Search for the cell housing the specified text and yield its (X, Y) center coordinate. 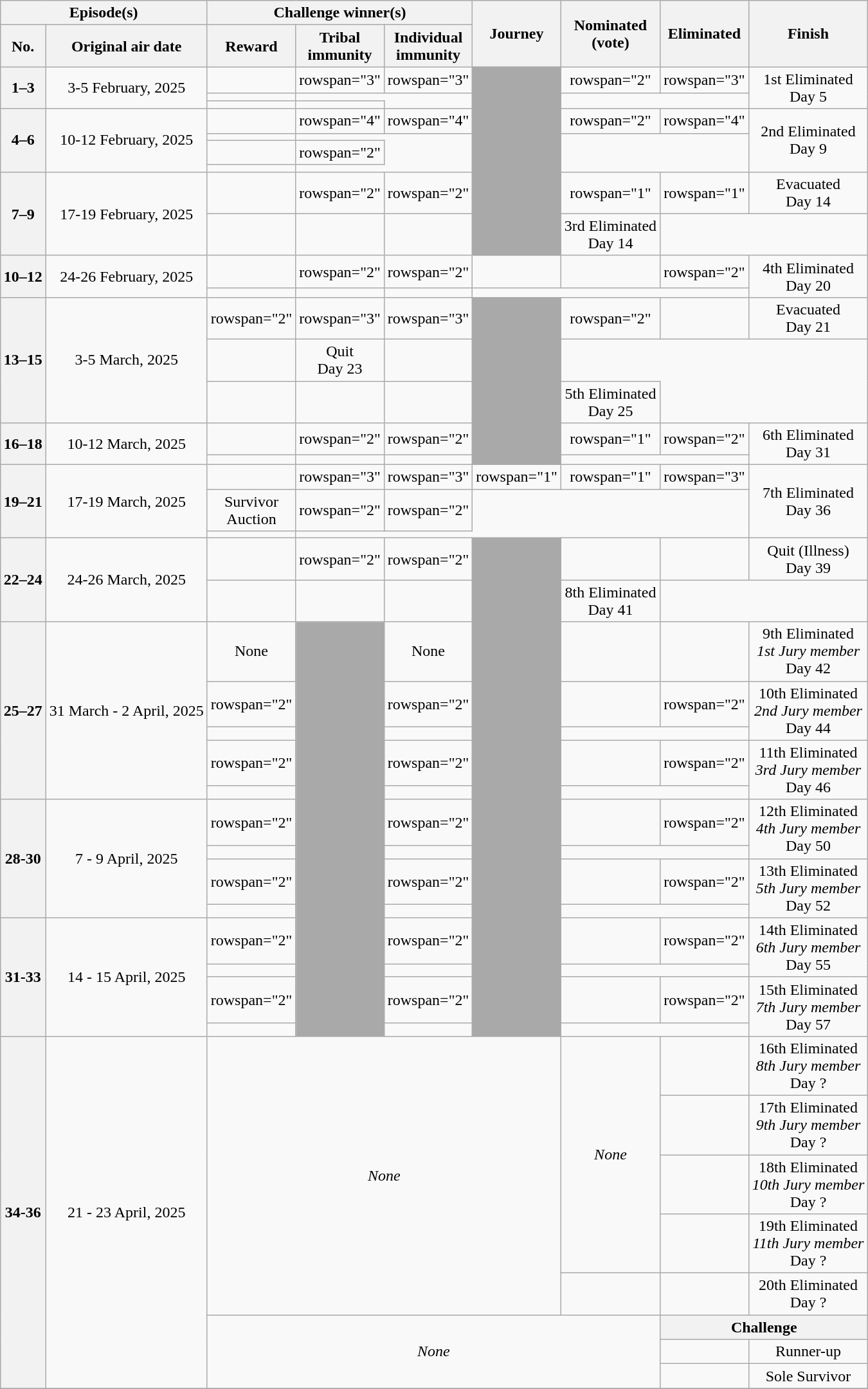
19th Eliminated 11th Jury member Day ? (808, 1244)
10th Eliminated 2nd Jury member Day 44 (808, 711)
1–3 (23, 87)
22–24 (23, 580)
20th Eliminated Day ? (808, 1294)
9th Eliminated 1st Jury member Day 42 (808, 651)
Tribal immunity (340, 46)
Runner-up (808, 1352)
31-33 (23, 977)
10-12 March, 2025 (126, 444)
18th Eliminated 10th Jury member Day ? (808, 1185)
16–18 (23, 444)
3rd Eliminated Day 14 (610, 234)
7–9 (23, 213)
Quit Day 23 (340, 360)
5th Eliminated Day 25 (610, 401)
Challenge winner(s) (339, 13)
SurvivorAuction (251, 511)
Eliminated (705, 33)
24-26 March, 2025 (126, 580)
14 - 15 April, 2025 (126, 977)
Journey (517, 33)
Sole Survivor (808, 1376)
10–12 (23, 277)
17-19 February, 2025 (126, 213)
Original air date (126, 46)
28-30 (23, 858)
Evacuated Day 21 (808, 318)
31 March - 2 April, 2025 (126, 711)
1st EliminatedDay 5 (808, 87)
19–21 (23, 502)
Nominated (vote) (610, 33)
8th Eliminated Day 41 (610, 601)
4th Eliminated Day 20 (808, 277)
17th Eliminated 9th Jury member Day ? (808, 1125)
No. (23, 46)
10-12 February, 2025 (126, 140)
25–27 (23, 711)
15th Eliminated 7th Jury member Day 57 (808, 1006)
Reward (251, 46)
34-36 (23, 1212)
11th Eliminated 3rd Jury member Day 46 (808, 770)
6th Eliminated Day 31 (808, 444)
3-5 February, 2025 (126, 87)
Evacuated Day 14 (808, 193)
7th Eliminated Day 36 (808, 502)
Quit (Illness) Day 39 (808, 559)
Finish (808, 33)
16th Eliminated 8th Jury member Day ? (808, 1066)
Challenge (764, 1327)
14th Eliminated 6th Jury member Day 55 (808, 947)
17-19 March, 2025 (126, 502)
2nd EliminatedDay 9 (808, 140)
3-5 March, 2025 (126, 360)
13–15 (23, 360)
7 - 9 April, 2025 (126, 858)
21 - 23 April, 2025 (126, 1212)
13th Eliminated 5th Jury member Day 52 (808, 888)
24-26 February, 2025 (126, 277)
4–6 (23, 140)
12th Eliminated 4th Jury member Day 50 (808, 829)
Episode(s) (104, 13)
Individual immunity (428, 46)
